Pinpoint the cell where the given text exists, returning its [X, Y] midpoint coordinate. 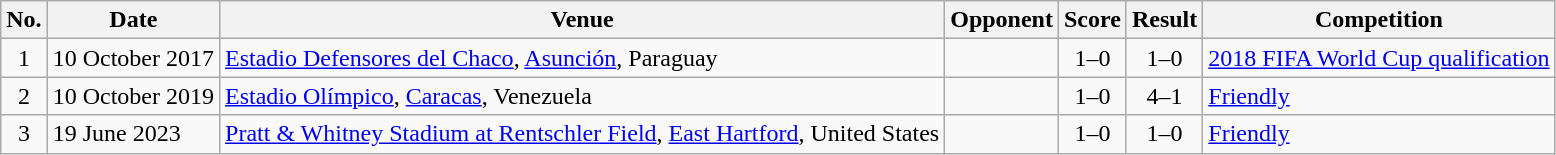
10 October 2019 [133, 96]
Estadio Olímpico, Caracas, Venezuela [582, 96]
Opponent [1002, 20]
Date [133, 20]
4–1 [1164, 96]
10 October 2017 [133, 58]
3 [24, 134]
Venue [582, 20]
19 June 2023 [133, 134]
2018 FIFA World Cup qualification [1379, 58]
Estadio Defensores del Chaco, Asunción, Paraguay [582, 58]
Competition [1379, 20]
Result [1164, 20]
1 [24, 58]
Pratt & Whitney Stadium at Rentschler Field, East Hartford, United States [582, 134]
2 [24, 96]
Score [1092, 20]
No. [24, 20]
